Return [x, y] of the center of cell containing provided text 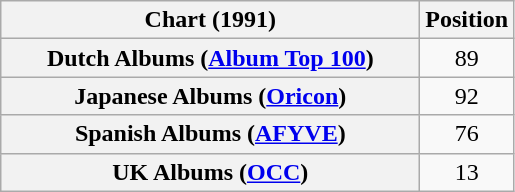
92 [467, 96]
13 [467, 172]
Position [467, 20]
Dutch Albums (Album Top 100) [210, 58]
UK Albums (OCC) [210, 172]
76 [467, 134]
Chart (1991) [210, 20]
Japanese Albums (Oricon) [210, 96]
Spanish Albums (AFYVE) [210, 134]
89 [467, 58]
